Pinpoint the cell where the given text exists, returning its [x, y] midpoint coordinate. 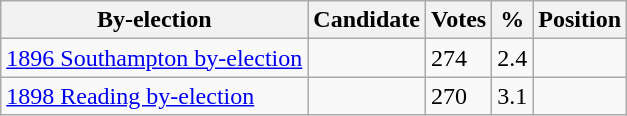
% [512, 20]
2.4 [512, 58]
Position [580, 20]
1898 Reading by-election [154, 96]
By-election [154, 20]
1896 Southampton by-election [154, 58]
274 [459, 58]
Candidate [367, 20]
3.1 [512, 96]
Votes [459, 20]
270 [459, 96]
